Extract the [x, y] coordinate from the center of the cell holding the provided text.  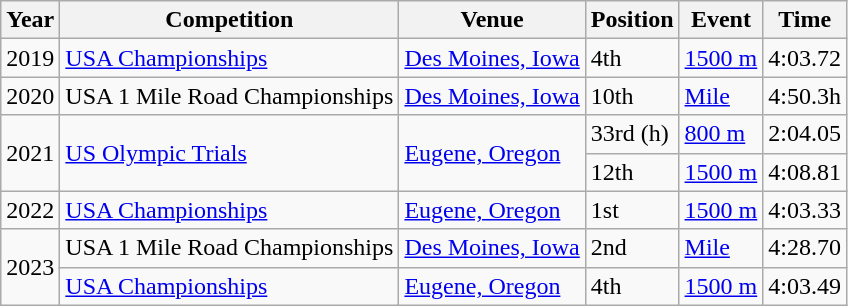
800 m [721, 134]
Year [30, 20]
2022 [30, 210]
4:50.3h [805, 96]
Position [632, 20]
1st [632, 210]
4:03.72 [805, 58]
2023 [30, 267]
12th [632, 172]
Venue [492, 20]
2020 [30, 96]
4:03.33 [805, 210]
4:08.81 [805, 172]
Competition [230, 20]
4:03.49 [805, 286]
US Olympic Trials [230, 153]
Event [721, 20]
10th [632, 96]
2:04.05 [805, 134]
Time [805, 20]
2nd [632, 248]
4:28.70 [805, 248]
2021 [30, 153]
33rd (h) [632, 134]
2019 [30, 58]
